For the text-containing cell, return its midpoint in (X, Y) coordinate format. 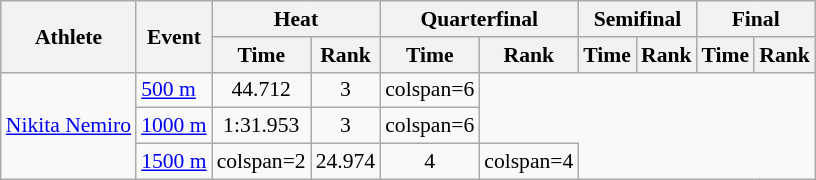
1000 m (174, 126)
44.712 (262, 90)
500 m (174, 90)
Event (174, 36)
Final (756, 19)
24.974 (346, 162)
Athlete (68, 36)
colspan=4 (528, 162)
1500 m (174, 162)
Semifinal (637, 19)
Heat (296, 19)
Nikita Nemiro (68, 126)
4 (430, 162)
colspan=2 (262, 162)
1:31.953 (262, 126)
Quarterfinal (479, 19)
